Determine the [X, Y] coordinate at the center of the cell enclosing the given text.  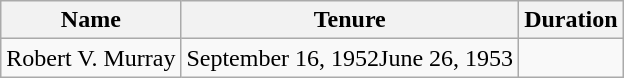
September 16, 1952June 26, 1953 [350, 58]
Name [91, 20]
Robert V. Murray [91, 58]
Duration [571, 20]
Tenure [350, 20]
